Output the [x, y] coordinate of the center of the cell containing the given text.  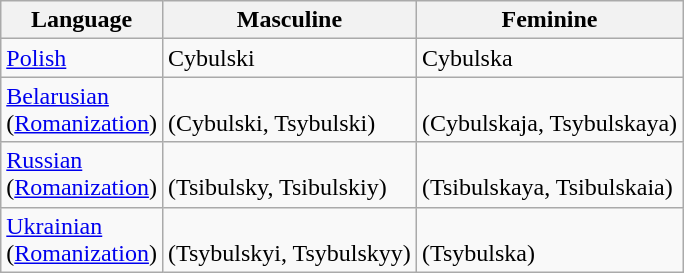
Polish [82, 58]
Cybulska [549, 58]
(Cybulski, Tsybulski) [289, 110]
Cybulski [289, 58]
(Tsybulska) [549, 240]
Russian (Romanization) [82, 174]
Ukrainian (Romanization) [82, 240]
(Cybulskaja, Tsybulskaya) [549, 110]
(Tsybulskyi, Tsybulskyy) [289, 240]
Feminine [549, 20]
(Tsibulskaya, Tsibulskaia) [549, 174]
Language [82, 20]
Belarusian (Romanization) [82, 110]
Masculine [289, 20]
(Tsibulsky, Tsibulskiy) [289, 174]
